For the text-containing cell, return its midpoint in (X, Y) coordinate format. 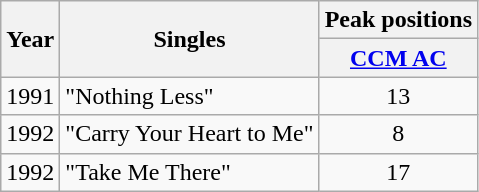
"Carry Your Heart to Me" (190, 134)
8 (398, 134)
"Take Me There" (190, 172)
Singles (190, 39)
"Nothing Less" (190, 96)
17 (398, 172)
CCM AC (398, 58)
Year (30, 39)
13 (398, 96)
1991 (30, 96)
Peak positions (398, 20)
